Search for the cell housing the specified text and yield its [x, y] center coordinate. 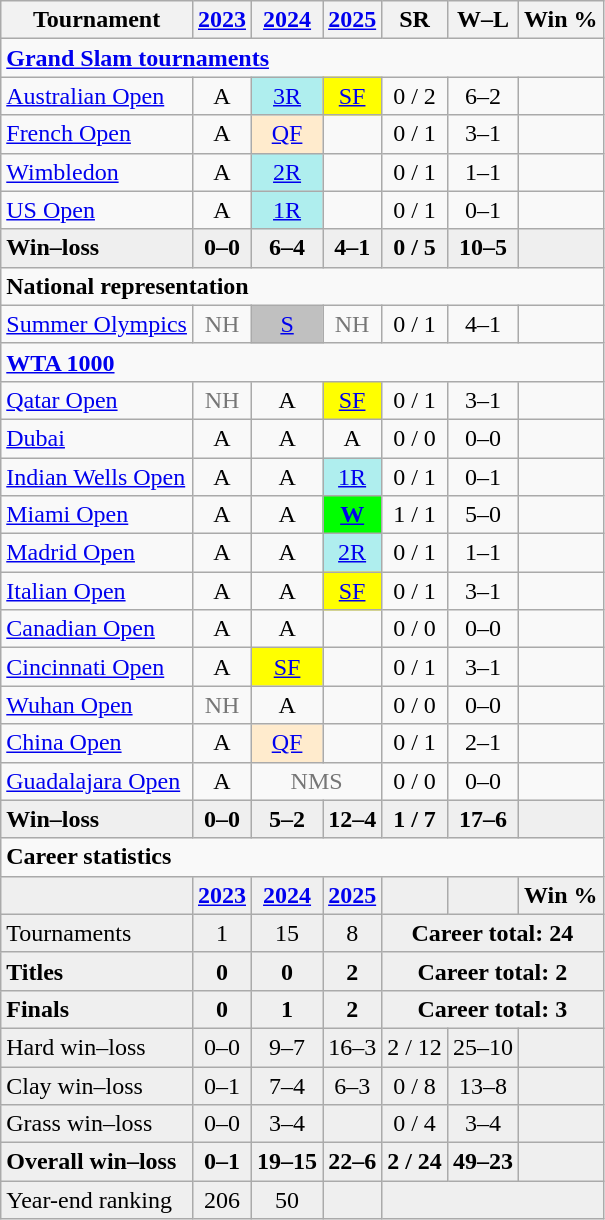
Cincinnati Open [97, 667]
206 [222, 1200]
Summer Olympics [97, 324]
Year-end ranking [97, 1200]
US Open [97, 210]
French Open [97, 134]
Miami Open [97, 515]
0 / 4 [415, 1124]
5–2 [288, 819]
6–3 [352, 1085]
22–6 [352, 1162]
Australian Open [97, 96]
2 / 12 [415, 1047]
SR [415, 20]
Overall win–loss [97, 1162]
Qatar Open [97, 400]
Grand Slam tournaments [302, 58]
W [352, 515]
Tournaments [97, 933]
7–4 [288, 1085]
NMS [317, 781]
Dubai [97, 438]
3R [288, 96]
W–L [482, 20]
Career statistics [302, 857]
National representation [302, 286]
1 / 1 [415, 515]
Grass win–loss [97, 1124]
50 [288, 1200]
6–2 [482, 96]
Guadalajara Open [97, 781]
WTA 1000 [302, 362]
Indian Wells Open [97, 477]
0 / 2 [415, 96]
13–8 [482, 1085]
Madrid Open [97, 553]
Career total: 24 [492, 933]
Wimbledon [97, 172]
Wuhan Open [97, 705]
2 / 24 [415, 1162]
1 / 7 [415, 819]
19–15 [288, 1162]
0 / 5 [415, 248]
Career total: 2 [492, 971]
Canadian Open [97, 629]
China Open [97, 743]
Italian Open [97, 591]
8 [352, 933]
6–4 [288, 248]
0 / 8 [415, 1085]
Career total: 3 [492, 1009]
9–7 [288, 1047]
S [288, 324]
15 [288, 933]
Titles [97, 971]
5–0 [482, 515]
49–23 [482, 1162]
Hard win–loss [97, 1047]
10–5 [482, 248]
16–3 [352, 1047]
25–10 [482, 1047]
12–4 [352, 819]
Clay win–loss [97, 1085]
17–6 [482, 819]
Finals [97, 1009]
Tournament [97, 20]
2–1 [482, 743]
